Detect which cell encompasses the target text, then output its [X, Y] center coordinate. 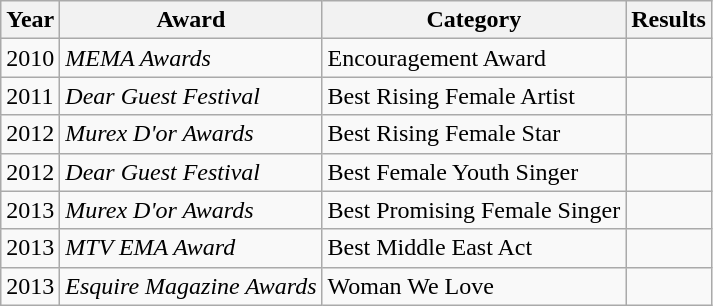
Results [669, 20]
MEMA Awards [191, 58]
2010 [30, 58]
MTV EMA Award [191, 248]
2011 [30, 96]
Best Female Youth Singer [474, 172]
Best Promising Female Singer [474, 210]
Encouragement Award [474, 58]
Esquire Magazine Awards [191, 286]
Year [30, 20]
Best Rising Female Star [474, 134]
Category [474, 20]
Award [191, 20]
Woman We Love [474, 286]
Best Middle East Act [474, 248]
Best Rising Female Artist [474, 96]
